Determine the (X, Y) coordinate at the center of the cell enclosing the given text.  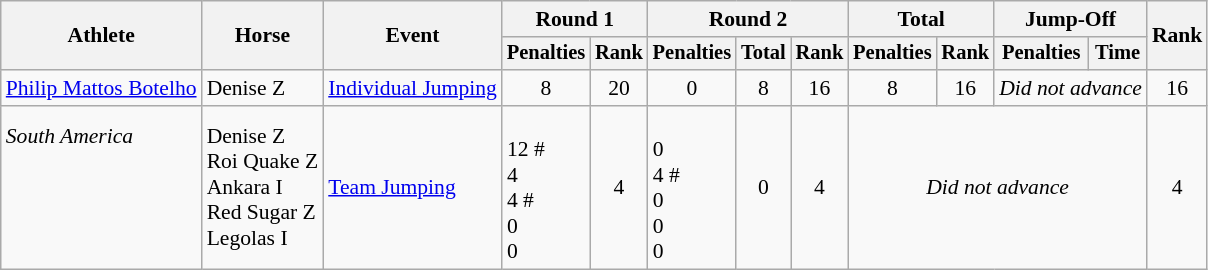
04 #000 (692, 188)
Round 2 (748, 19)
20 (619, 88)
Time (1118, 54)
Event (412, 36)
Denise Z Roi Quake Z Ankara I Red Sugar Z Legolas I (263, 188)
Denise Z (263, 88)
Round 1 (575, 19)
Jump-Off (1070, 19)
South America (102, 188)
Team Jumping (412, 188)
Athlete (102, 36)
Individual Jumping (412, 88)
Philip Mattos Botelho (102, 88)
12 #44 #00 (546, 188)
Horse (263, 36)
